From the cell containing the given text, extract its center point as [X, Y] coordinate. 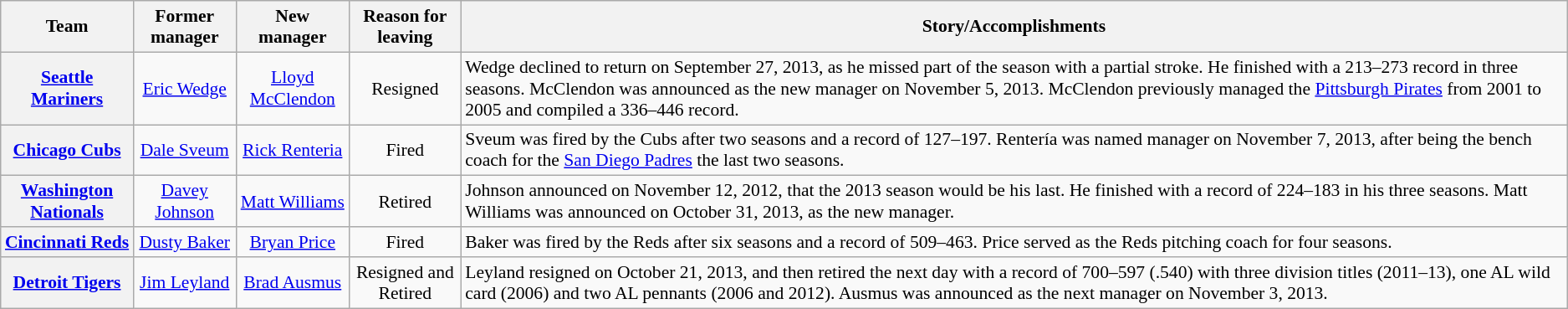
Brad Ausmus [293, 283]
Reason for leaving [405, 27]
Team [67, 27]
Seattle Mariners [67, 89]
Resigned [405, 89]
Resigned and Retired [405, 283]
Washington Nationals [67, 201]
Retired [405, 201]
Cincinnati Reds [67, 242]
Chicago Cubs [67, 151]
Lloyd McClendon [293, 89]
Dale Sveum [184, 151]
Eric Wedge [184, 89]
Detroit Tigers [67, 283]
Bryan Price [293, 242]
Jim Leyland [184, 283]
Matt Williams [293, 201]
New manager [293, 27]
Davey Johnson [184, 201]
Story/Accomplishments [1014, 27]
Dusty Baker [184, 242]
Former manager [184, 27]
Rick Renteria [293, 151]
Baker was fired by the Reds after six seasons and a record of 509–463. Price served as the Reds pitching coach for four seasons. [1014, 242]
